From the cell containing the given text, extract its center point as (x, y) coordinate. 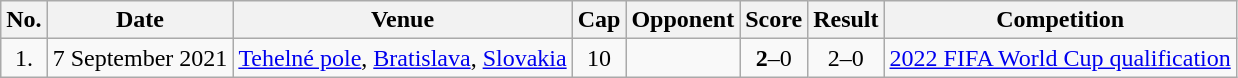
Venue (402, 20)
10 (599, 58)
Result (846, 20)
Date (140, 20)
7 September 2021 (140, 58)
1. (24, 58)
Cap (599, 20)
No. (24, 20)
Competition (1060, 20)
Opponent (683, 20)
Tehelné pole, Bratislava, Slovakia (402, 58)
2022 FIFA World Cup qualification (1060, 58)
Score (774, 20)
